Pinpoint the cell where the given text exists, returning its [X, Y] midpoint coordinate. 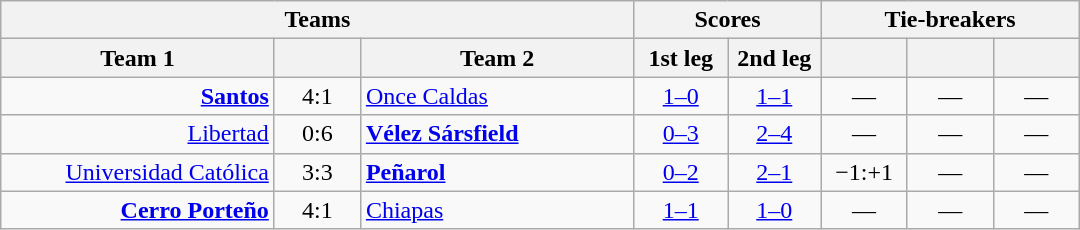
Teams [318, 20]
Team 2 [497, 58]
1st leg [681, 58]
Team 1 [138, 58]
2nd leg [775, 58]
Cerro Porteño [138, 210]
2–1 [775, 172]
0–2 [681, 172]
Chiapas [497, 210]
−1:+1 [864, 172]
Santos [138, 96]
Libertad [138, 134]
Scores [728, 20]
Tie-breakers [950, 20]
0–3 [681, 134]
Peñarol [497, 172]
2–4 [775, 134]
Vélez Sársfield [497, 134]
0:6 [317, 134]
3:3 [317, 172]
Universidad Católica [138, 172]
Once Caldas [497, 96]
